Detect which cell encompasses the target text, then output its [x, y] center coordinate. 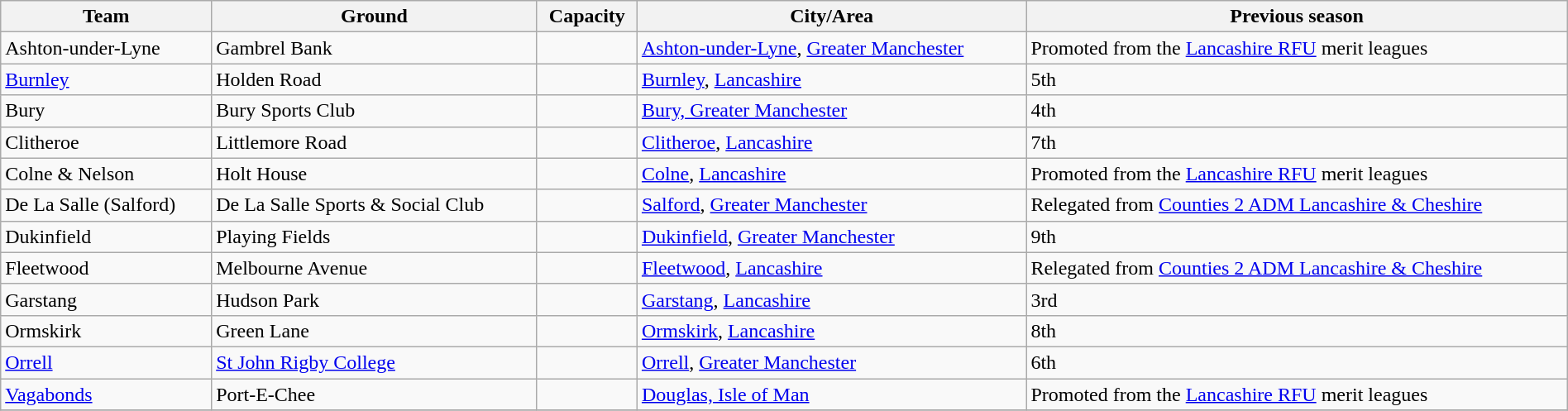
Salford, Greater Manchester [831, 205]
Ground [375, 17]
Ormskirk [106, 331]
3rd [1297, 299]
Green Lane [375, 331]
Orrell [106, 362]
Capacity [587, 17]
Previous season [1297, 17]
Fleetwood [106, 268]
Dukinfield [106, 237]
Playing Fields [375, 237]
Team [106, 17]
Colne, Lancashire [831, 174]
Fleetwood, Lancashire [831, 268]
Holt House [375, 174]
De La Salle Sports & Social Club [375, 205]
St John Rigby College [375, 362]
Ashton-under-Lyne, Greater Manchester [831, 48]
Bury, Greater Manchester [831, 111]
Dukinfield, Greater Manchester [831, 237]
4th [1297, 111]
Garstang, Lancashire [831, 299]
Bury Sports Club [375, 111]
Ashton-under-Lyne [106, 48]
Colne & Nelson [106, 174]
9th [1297, 237]
Hudson Park [375, 299]
Bury [106, 111]
Holden Road [375, 79]
Burnley, Lancashire [831, 79]
Douglas, Isle of Man [831, 394]
Clitheroe [106, 142]
Gambrel Bank [375, 48]
Clitheroe, Lancashire [831, 142]
5th [1297, 79]
Vagabonds [106, 394]
De La Salle (Salford) [106, 205]
City/Area [831, 17]
6th [1297, 362]
Orrell, Greater Manchester [831, 362]
Melbourne Avenue [375, 268]
8th [1297, 331]
Littlemore Road [375, 142]
7th [1297, 142]
Ormskirk, Lancashire [831, 331]
Burnley [106, 79]
Garstang [106, 299]
Port-E-Chee [375, 394]
